Extract the (X, Y) coordinate from the center of the cell holding the provided text.  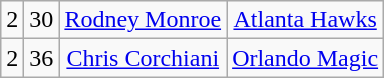
36 (42, 58)
Atlanta Hawks (306, 20)
30 (42, 20)
Chris Corchiani (143, 58)
Orlando Magic (306, 58)
Rodney Monroe (143, 20)
